From the cell containing the given text, extract its center point as [x, y] coordinate. 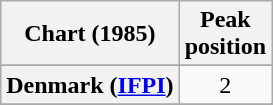
2 [225, 85]
Chart (1985) [90, 34]
Denmark (IFPI) [90, 85]
Peakposition [225, 34]
